From the cell containing the given text, extract its center point as (X, Y) coordinate. 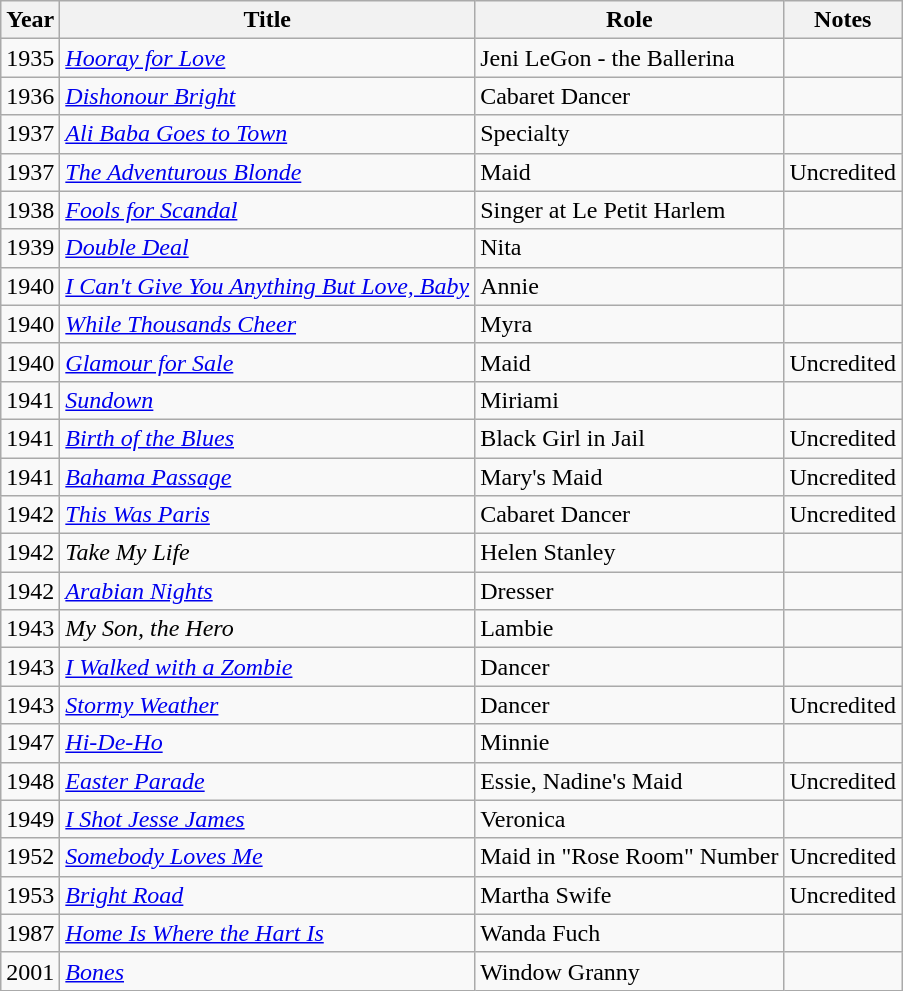
Veronica (630, 819)
2001 (30, 971)
1947 (30, 743)
Bones (268, 971)
Double Deal (268, 248)
Myra (630, 324)
1936 (30, 96)
Wanda Fuch (630, 933)
Jeni LeGon - the Ballerina (630, 58)
Miriami (630, 400)
Black Girl in Jail (630, 438)
Take My Life (268, 553)
Year (30, 20)
Sundown (268, 400)
While Thousands Cheer (268, 324)
Minnie (630, 743)
Somebody Loves Me (268, 857)
Annie (630, 286)
Window Granny (630, 971)
Singer at Le Petit Harlem (630, 210)
I Walked with a Zombie (268, 667)
Bright Road (268, 895)
1949 (30, 819)
1935 (30, 58)
Nita (630, 248)
Mary's Maid (630, 477)
Hooray for Love (268, 58)
Stormy Weather (268, 705)
1952 (30, 857)
The Adventurous Blonde (268, 172)
Bahama Passage (268, 477)
Maid in "Rose Room" Number (630, 857)
Dishonour Bright (268, 96)
Home Is Where the Hart Is (268, 933)
1938 (30, 210)
1948 (30, 781)
Glamour for Sale (268, 362)
1953 (30, 895)
Martha Swife (630, 895)
1987 (30, 933)
Role (630, 20)
Hi-De-Ho (268, 743)
Specialty (630, 134)
Ali Baba Goes to Town (268, 134)
This Was Paris (268, 515)
Dresser (630, 591)
Notes (843, 20)
Fools for Scandal (268, 210)
Essie, Nadine's Maid (630, 781)
I Shot Jesse James (268, 819)
Title (268, 20)
Easter Parade (268, 781)
Lambie (630, 629)
Helen Stanley (630, 553)
1939 (30, 248)
Birth of the Blues (268, 438)
Arabian Nights (268, 591)
My Son, the Hero (268, 629)
I Can't Give You Anything But Love, Baby (268, 286)
